Output the [X, Y] coordinate of the center of the cell containing the given text.  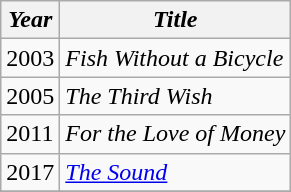
Title [176, 20]
2003 [30, 58]
2005 [30, 96]
The Sound [176, 172]
2011 [30, 134]
2017 [30, 172]
Year [30, 20]
The Third Wish [176, 96]
For the Love of Money [176, 134]
Fish Without a Bicycle [176, 58]
